Output the (x, y) coordinate of the center of the cell containing the given text.  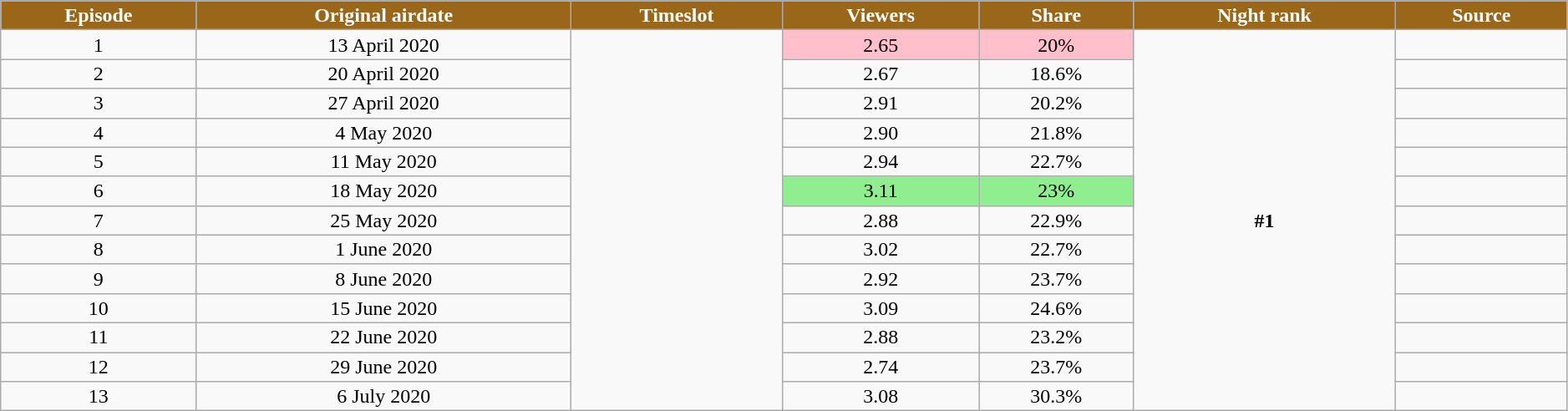
18 May 2020 (383, 190)
6 July 2020 (383, 396)
9 (99, 279)
2.74 (880, 368)
4 (99, 132)
22.9% (1056, 221)
2.67 (880, 74)
18.6% (1056, 74)
Original airdate (383, 15)
3.02 (880, 249)
3 (99, 104)
13 (99, 396)
24.6% (1056, 307)
Timeslot (677, 15)
2.92 (880, 279)
11 May 2020 (383, 162)
Source (1481, 15)
Night rank (1265, 15)
30.3% (1056, 396)
23.2% (1056, 337)
7 (99, 221)
2.90 (880, 132)
3.08 (880, 396)
2.91 (880, 104)
10 (99, 307)
25 May 2020 (383, 221)
29 June 2020 (383, 368)
2.65 (880, 45)
2.94 (880, 162)
8 June 2020 (383, 279)
6 (99, 190)
3.09 (880, 307)
Episode (99, 15)
3.11 (880, 190)
21.8% (1056, 132)
22 June 2020 (383, 337)
1 June 2020 (383, 249)
Viewers (880, 15)
20% (1056, 45)
Share (1056, 15)
#1 (1265, 221)
13 April 2020 (383, 45)
20 April 2020 (383, 74)
4 May 2020 (383, 132)
5 (99, 162)
12 (99, 368)
27 April 2020 (383, 104)
20.2% (1056, 104)
8 (99, 249)
15 June 2020 (383, 307)
2 (99, 74)
11 (99, 337)
1 (99, 45)
23% (1056, 190)
